Output the (X, Y) coordinate of the center of the cell containing the given text.  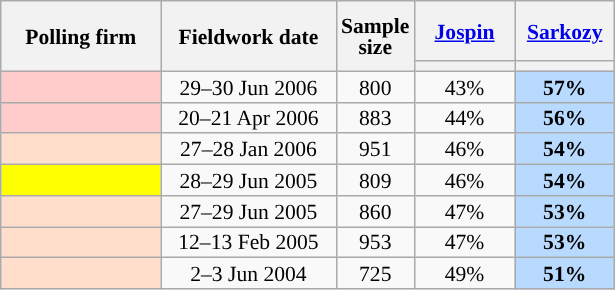
809 (375, 180)
800 (375, 86)
Jospin (464, 31)
27–28 Jan 2006 (248, 150)
29–30 Jun 2006 (248, 86)
49% (464, 274)
725 (375, 274)
2–3 Jun 2004 (248, 274)
44% (464, 118)
Fieldwork date (248, 36)
43% (464, 86)
27–29 Jun 2005 (248, 212)
951 (375, 150)
Samplesize (375, 36)
57% (565, 86)
883 (375, 118)
20–21 Apr 2006 (248, 118)
Sarkozy (565, 31)
12–13 Feb 2005 (248, 242)
28–29 Jun 2005 (248, 180)
953 (375, 242)
Polling firm (81, 36)
51% (565, 274)
56% (565, 118)
860 (375, 212)
